Provide the (x, y) coordinate of the cell's center where the given text is located.  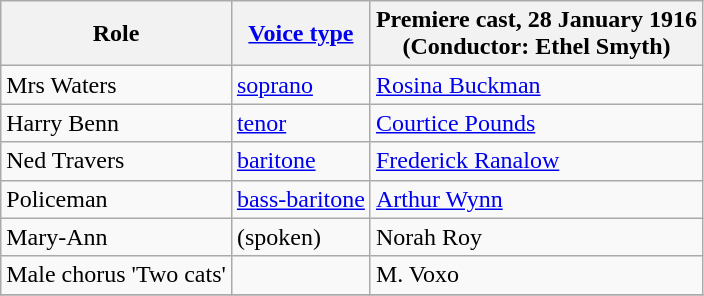
Mary-Ann (116, 237)
Role (116, 34)
Harry Benn (116, 123)
Policeman (116, 199)
Frederick Ranalow (536, 161)
Mrs Waters (116, 85)
Rosina Buckman (536, 85)
tenor (300, 123)
baritone (300, 161)
Male chorus 'Two cats' (116, 275)
bass-baritone (300, 199)
Ned Travers (116, 161)
Premiere cast, 28 January 1916(Conductor: Ethel Smyth) (536, 34)
M. Voxo (536, 275)
Arthur Wynn (536, 199)
Voice type (300, 34)
soprano (300, 85)
Courtice Pounds (536, 123)
(spoken) (300, 237)
Norah Roy (536, 237)
